Detect which cell encompasses the target text, then output its (X, Y) center coordinate. 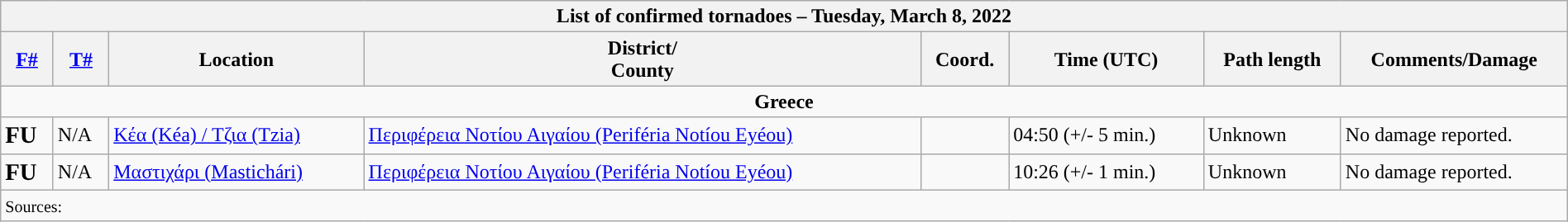
Comments/Damage (1454, 59)
Path length (1272, 59)
F# (27, 59)
Greece (784, 102)
Μαστιχάρι (Mastichári) (237, 172)
Sources: (784, 205)
10:26 (+/- 1 min.) (1107, 172)
List of confirmed tornadoes – Tuesday, March 8, 2022 (784, 17)
T# (81, 59)
District/County (643, 59)
Κέα (Kéa) / Τζια (Tzia) (237, 135)
Coord. (965, 59)
Location (237, 59)
04:50 (+/- 5 min.) (1107, 135)
Time (UTC) (1107, 59)
